Extract the (x, y) coordinate from the center of the cell holding the provided text.  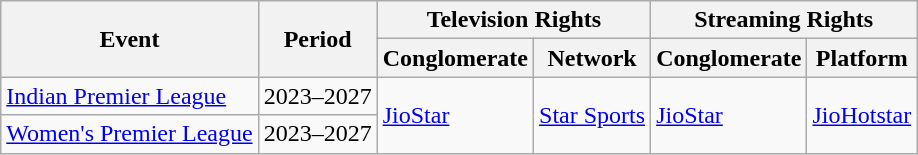
Women's Premier League (130, 134)
Network (592, 58)
Period (318, 39)
JioHotstar (862, 115)
Indian Premier League (130, 96)
Platform (862, 58)
Event (130, 39)
Streaming Rights (784, 20)
Star Sports (592, 115)
Television Rights (514, 20)
